Pinpoint the cell where the given text exists, returning its [x, y] midpoint coordinate. 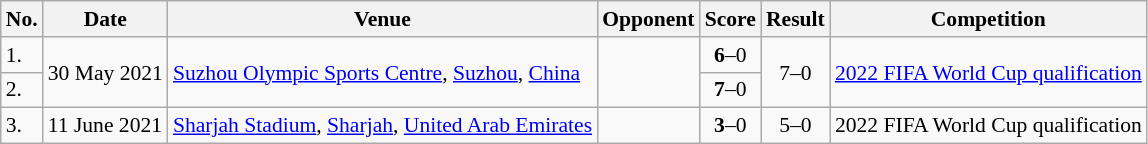
Result [796, 19]
Venue [382, 19]
Competition [988, 19]
30 May 2021 [106, 72]
Score [730, 19]
No. [22, 19]
Date [106, 19]
5–0 [796, 126]
3–0 [730, 126]
Opponent [648, 19]
Suzhou Olympic Sports Centre, Suzhou, China [382, 72]
6–0 [730, 55]
11 June 2021 [106, 126]
1. [22, 55]
Sharjah Stadium, Sharjah, United Arab Emirates [382, 126]
2. [22, 90]
3. [22, 126]
